For the text-containing cell, return its midpoint in (x, y) coordinate format. 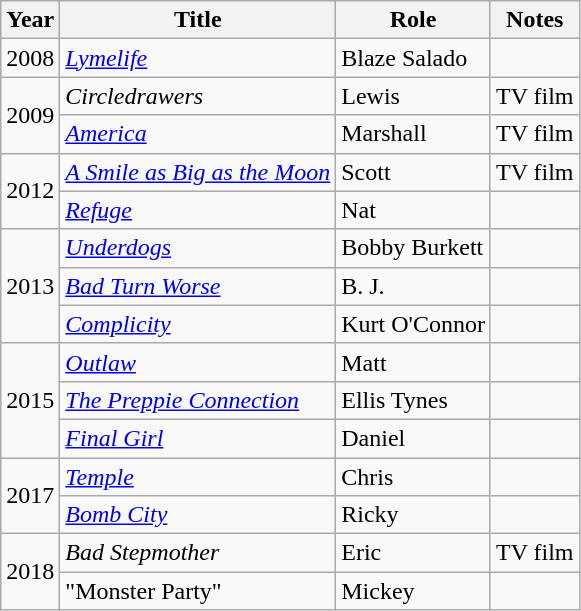
Matt (414, 362)
The Preppie Connection (198, 400)
2012 (30, 191)
Daniel (414, 438)
A Smile as Big as the Moon (198, 172)
Bad Stepmother (198, 553)
B. J. (414, 286)
Chris (414, 477)
2009 (30, 115)
Bad Turn Worse (198, 286)
Complicity (198, 324)
2017 (30, 496)
Notes (534, 20)
Kurt O'Connor (414, 324)
Year (30, 20)
Underdogs (198, 248)
Marshall (414, 134)
Circledrawers (198, 96)
Blaze Salado (414, 58)
2018 (30, 572)
Nat (414, 210)
Bobby Burkett (414, 248)
America (198, 134)
Ricky (414, 515)
Refuge (198, 210)
Eric (414, 553)
Bomb City (198, 515)
Outlaw (198, 362)
Temple (198, 477)
2008 (30, 58)
2013 (30, 286)
Title (198, 20)
Ellis Tynes (414, 400)
Scott (414, 172)
2015 (30, 400)
Role (414, 20)
"Monster Party" (198, 591)
Mickey (414, 591)
Lewis (414, 96)
Final Girl (198, 438)
Lymelife (198, 58)
